Return (X, Y) of the center of cell containing provided text 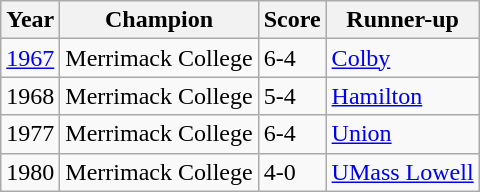
1977 (30, 134)
5-4 (292, 96)
Score (292, 20)
Year (30, 20)
1967 (30, 58)
1980 (30, 172)
4-0 (292, 172)
Runner-up (402, 20)
Champion (159, 20)
1968 (30, 96)
UMass Lowell (402, 172)
Union (402, 134)
Colby (402, 58)
Hamilton (402, 96)
